Extract the [X, Y] coordinate from the center of the cell holding the provided text.  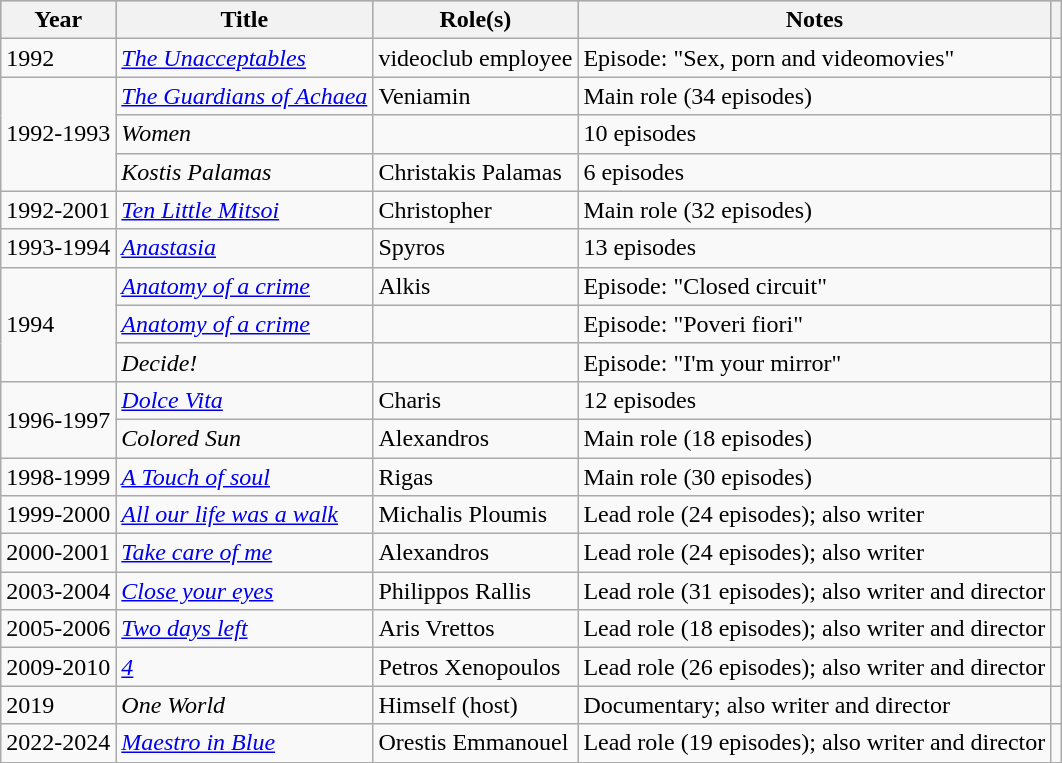
Main role (32 episodes) [814, 210]
Ten Little Mitsoi [244, 210]
2005-2006 [58, 629]
Episode: "Poveri fiori" [814, 324]
Women [244, 134]
10 episodes [814, 134]
Rigas [476, 477]
1994 [58, 324]
Veniamin [476, 96]
Title [244, 20]
Christopher [476, 210]
Episode: "Sex, porn and videomovies" [814, 58]
Philippos Rallis [476, 591]
All our life was a walk [244, 515]
Decide! [244, 362]
Lead role (18 episodes); also writer and director [814, 629]
2009-2010 [58, 667]
Aris Vrettos [476, 629]
Two days left [244, 629]
12 episodes [814, 400]
Role(s) [476, 20]
Episode: "Closed circuit" [814, 286]
Lead role (26 episodes); also writer and director [814, 667]
Take care of me [244, 553]
2003-2004 [58, 591]
1992 [58, 58]
1992-1993 [58, 134]
Dolce Vita [244, 400]
Alkis [476, 286]
Petros Xenopoulos [476, 667]
Year [58, 20]
1992-2001 [58, 210]
Main role (18 episodes) [814, 438]
Kostis Palamas [244, 172]
4 [244, 667]
Christakis Palamas [476, 172]
Orestis Emmanouel [476, 743]
Episode: "I'm your mirror" [814, 362]
Notes [814, 20]
2019 [58, 705]
Anastasia [244, 248]
Michalis Ploumis [476, 515]
Documentary; also writer and director [814, 705]
videoclub employee [476, 58]
2022-2024 [58, 743]
A Touch of soul [244, 477]
Main role (30 episodes) [814, 477]
1999-2000 [58, 515]
Spyros [476, 248]
6 episodes [814, 172]
Himself (host) [476, 705]
Main role (34 episodes) [814, 96]
Close your eyes [244, 591]
Charis [476, 400]
1993-1994 [58, 248]
Lead role (31 episodes); also writer and director [814, 591]
One World [244, 705]
13 episodes [814, 248]
1998-1999 [58, 477]
1996-1997 [58, 419]
The Guardians of Achaea [244, 96]
2000-2001 [58, 553]
Colored Sun [244, 438]
The Unacceptables [244, 58]
Lead role (19 episodes); also writer and director [814, 743]
Maestro in Blue [244, 743]
